Return [X, Y] of the center of cell containing provided text 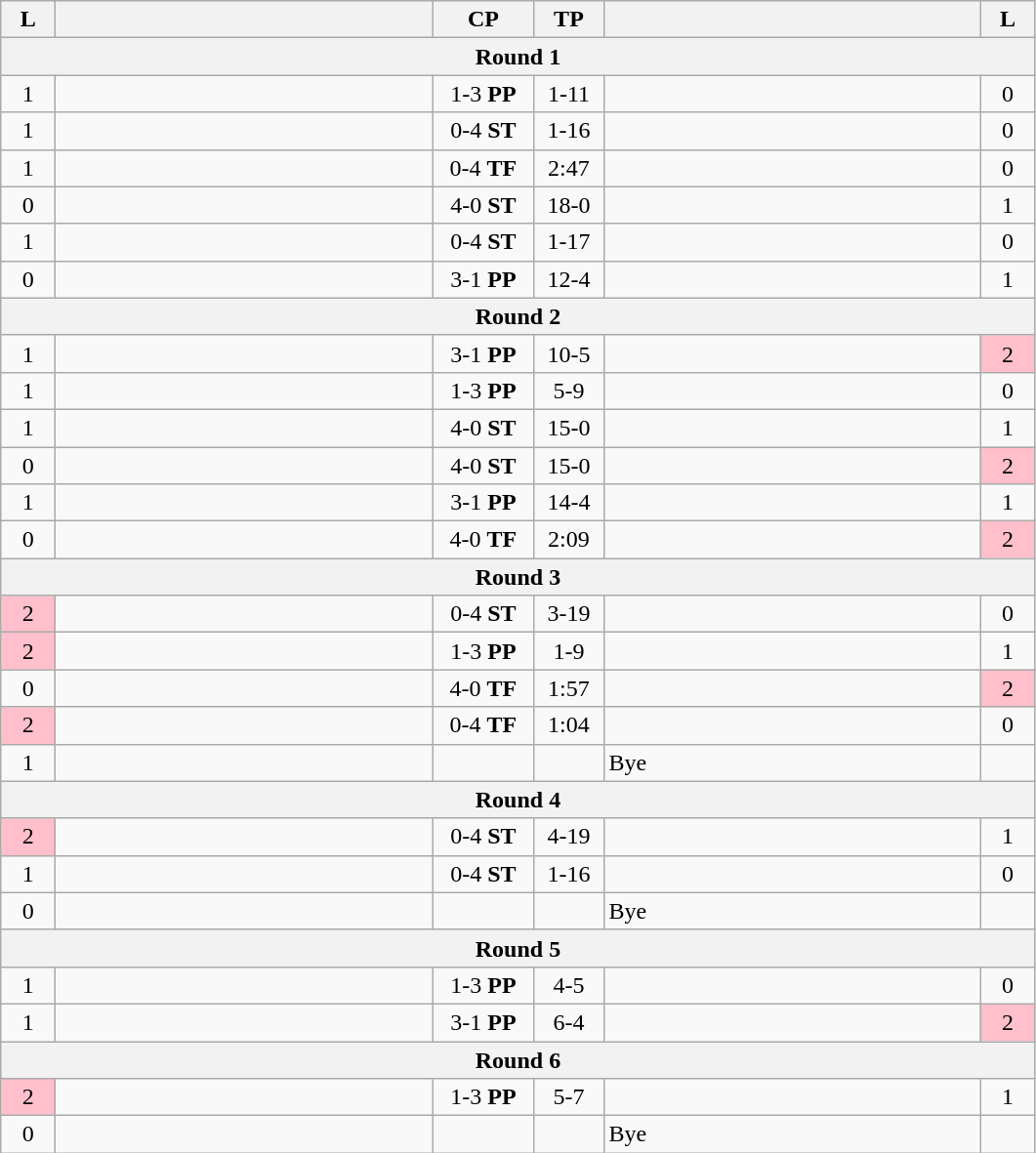
12-4 [568, 279]
Round 6 [518, 1059]
4-19 [568, 837]
Round 4 [518, 800]
6-4 [568, 1022]
TP [568, 20]
5-9 [568, 391]
4-5 [568, 985]
5-7 [568, 1097]
14-4 [568, 503]
1:57 [568, 688]
Round 5 [518, 948]
Round 2 [518, 316]
18-0 [568, 205]
10-5 [568, 353]
3-19 [568, 614]
Round 3 [518, 577]
2:09 [568, 540]
2:47 [568, 168]
Round 1 [518, 57]
CP [483, 20]
1:04 [568, 725]
1-17 [568, 242]
1-11 [568, 94]
1-9 [568, 651]
